Extract the (x, y) coordinate from the center of the cell holding the provided text.  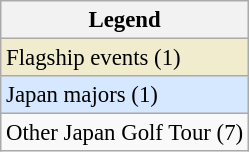
Other Japan Golf Tour (7) (125, 133)
Legend (125, 20)
Flagship events (1) (125, 58)
Japan majors (1) (125, 95)
